Scan for the cell matching the given text and deliver its (X, Y) coordinate at center. 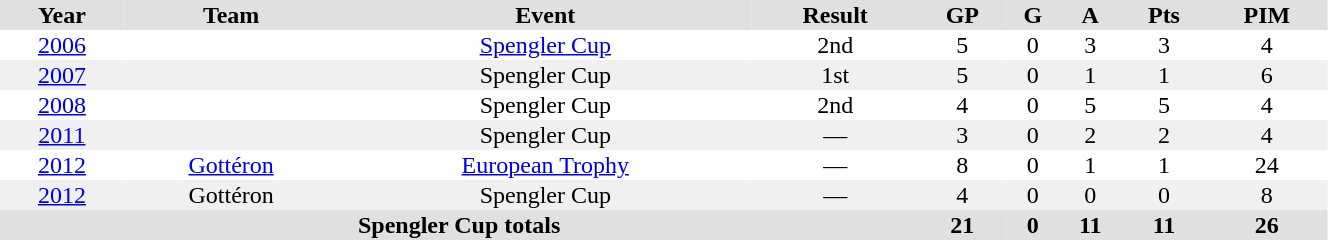
2006 (62, 45)
21 (962, 225)
Result (835, 15)
2007 (62, 75)
26 (1266, 225)
Spengler Cup totals (459, 225)
A (1090, 15)
Year (62, 15)
Pts (1164, 15)
1st (835, 75)
2011 (62, 135)
European Trophy (545, 165)
6 (1266, 75)
24 (1266, 165)
2008 (62, 105)
PIM (1266, 15)
Team (232, 15)
Event (545, 15)
GP (962, 15)
G (1032, 15)
